Determine the [x, y] coordinate at the center of the cell enclosing the given text.  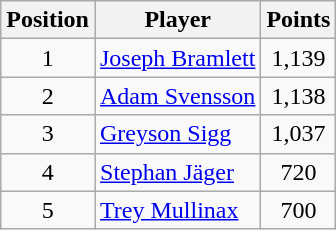
1,139 [298, 58]
Adam Svensson [177, 96]
Joseph Bramlett [177, 58]
Position [48, 20]
1,138 [298, 96]
4 [48, 172]
Points [298, 20]
700 [298, 210]
3 [48, 134]
Player [177, 20]
2 [48, 96]
5 [48, 210]
1 [48, 58]
720 [298, 172]
1,037 [298, 134]
Stephan Jäger [177, 172]
Trey Mullinax [177, 210]
Greyson Sigg [177, 134]
